Extract the [x, y] coordinate from the center of the cell holding the provided text.  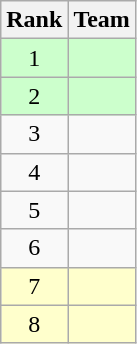
5 [34, 210]
1 [34, 58]
2 [34, 96]
3 [34, 134]
7 [34, 286]
6 [34, 248]
Team [102, 20]
8 [34, 324]
4 [34, 172]
Rank [34, 20]
